Return the [x, y] coordinate for the center point of the cell that contains the specified text.  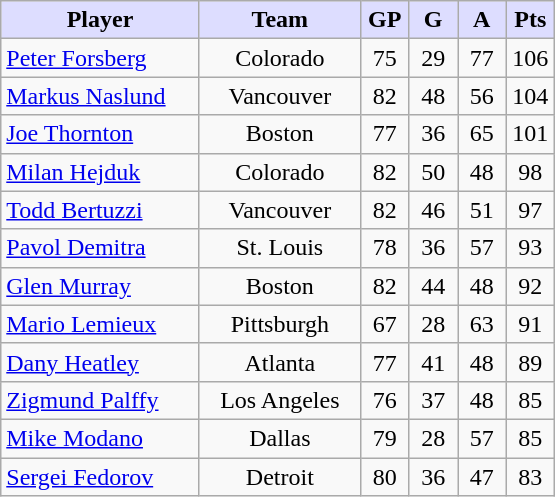
Milan Hejduk [100, 172]
92 [530, 286]
Sergei Fedorov [100, 477]
A [482, 20]
65 [482, 134]
50 [434, 172]
Glen Murray [100, 286]
104 [530, 96]
75 [384, 58]
67 [384, 324]
101 [530, 134]
Peter Forsberg [100, 58]
Los Angeles [280, 400]
44 [434, 286]
Pts [530, 20]
80 [384, 477]
83 [530, 477]
Pavol Demitra [100, 248]
Pittsburgh [280, 324]
Joe Thornton [100, 134]
41 [434, 362]
Zigmund Palffy [100, 400]
Detroit [280, 477]
98 [530, 172]
Mario Lemieux [100, 324]
Dallas [280, 438]
93 [530, 248]
Mike Modano [100, 438]
St. Louis [280, 248]
97 [530, 210]
Markus Naslund [100, 96]
Player [100, 20]
56 [482, 96]
29 [434, 58]
106 [530, 58]
46 [434, 210]
47 [482, 477]
Dany Heatley [100, 362]
91 [530, 324]
Atlanta [280, 362]
79 [384, 438]
G [434, 20]
51 [482, 210]
Todd Bertuzzi [100, 210]
37 [434, 400]
63 [482, 324]
78 [384, 248]
76 [384, 400]
GP [384, 20]
89 [530, 362]
Team [280, 20]
